Return (x, y) of the center of cell containing provided text 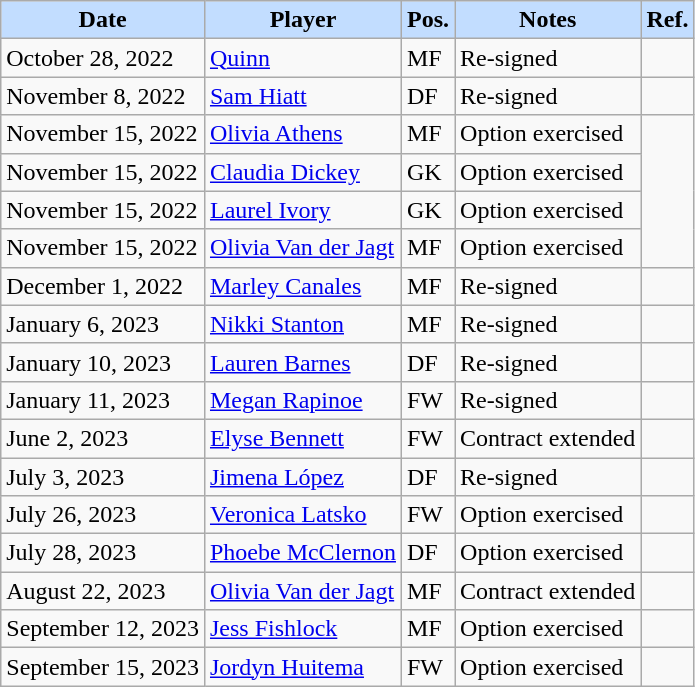
Lauren Barnes (302, 362)
January 11, 2023 (103, 400)
September 12, 2023 (103, 629)
Olivia Athens (302, 134)
August 22, 2023 (103, 591)
Nikki Stanton (302, 324)
Sam Hiatt (302, 96)
Elyse Bennett (302, 438)
January 10, 2023 (103, 362)
Veronica Latsko (302, 515)
Player (302, 20)
July 26, 2023 (103, 515)
September 15, 2023 (103, 667)
July 3, 2023 (103, 477)
January 6, 2023 (103, 324)
Quinn (302, 58)
Notes (548, 20)
Jordyn Huitema (302, 667)
December 1, 2022 (103, 286)
November 8, 2022 (103, 96)
Megan Rapinoe (302, 400)
Laurel Ivory (302, 210)
Phoebe McClernon (302, 553)
Ref. (668, 20)
October 28, 2022 (103, 58)
Pos. (428, 20)
Marley Canales (302, 286)
June 2, 2023 (103, 438)
Claudia Dickey (302, 172)
Jess Fishlock (302, 629)
Jimena López (302, 477)
July 28, 2023 (103, 553)
Date (103, 20)
